From the cell containing the given text, extract its center point as (x, y) coordinate. 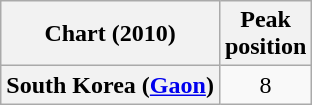
Chart (2010) (110, 34)
8 (265, 85)
South Korea (Gaon) (110, 85)
Peakposition (265, 34)
